Search for the cell housing the specified text and yield its (x, y) center coordinate. 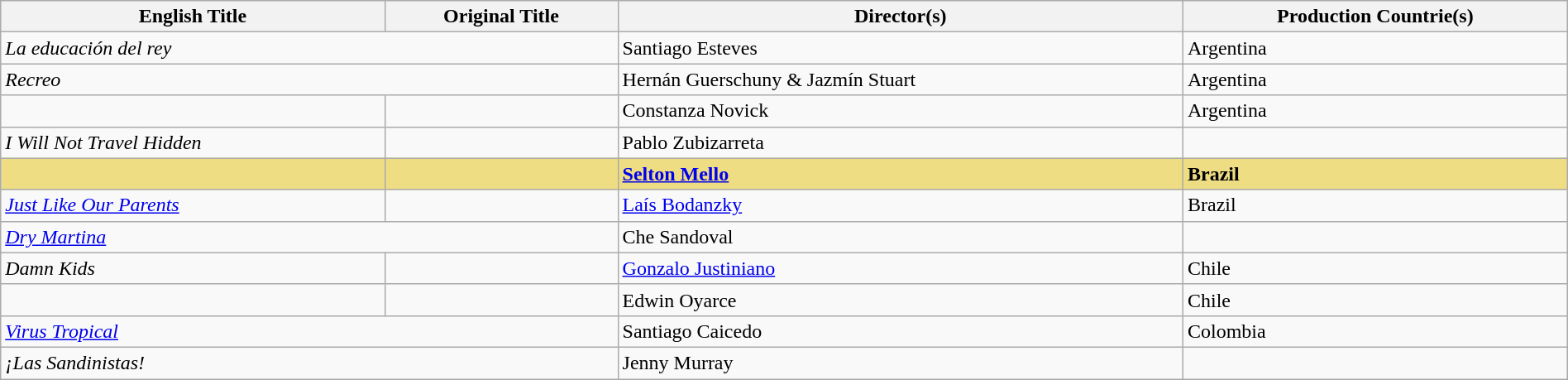
La educación del rey (309, 48)
Hernán Guerschuny & Jazmín Stuart (900, 79)
Edwin Oyarce (900, 300)
Constanza Novick (900, 111)
Laís Bodanzky (900, 205)
English Title (193, 17)
Che Sandoval (900, 237)
Colombia (1374, 331)
Jenny Murray (900, 363)
Dry Martina (309, 237)
Recreo (309, 79)
Selton Mello (900, 174)
Damn Kids (193, 268)
Just Like Our Parents (193, 205)
Gonzalo Justiniano (900, 268)
Pablo Zubizarreta (900, 142)
Original Title (501, 17)
I Will Not Travel Hidden (193, 142)
¡Las Sandinistas! (309, 363)
Santiago Esteves (900, 48)
Santiago Caicedo (900, 331)
Virus Tropical (309, 331)
Director(s) (900, 17)
Production Countrie(s) (1374, 17)
